Output the [x, y] coordinate of the center of the cell containing the given text.  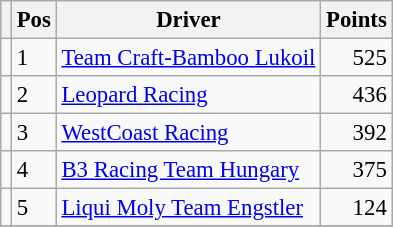
1 [34, 58]
WestCoast Racing [188, 133]
B3 Racing Team Hungary [188, 170]
Points [356, 20]
4 [34, 170]
124 [356, 208]
2 [34, 95]
3 [34, 133]
Driver [188, 20]
Liqui Moly Team Engstler [188, 208]
392 [356, 133]
Leopard Racing [188, 95]
Team Craft-Bamboo Lukoil [188, 58]
436 [356, 95]
5 [34, 208]
375 [356, 170]
525 [356, 58]
Pos [34, 20]
